Capture the cell that displays the provided text and extract its (X, Y) central coordinate. 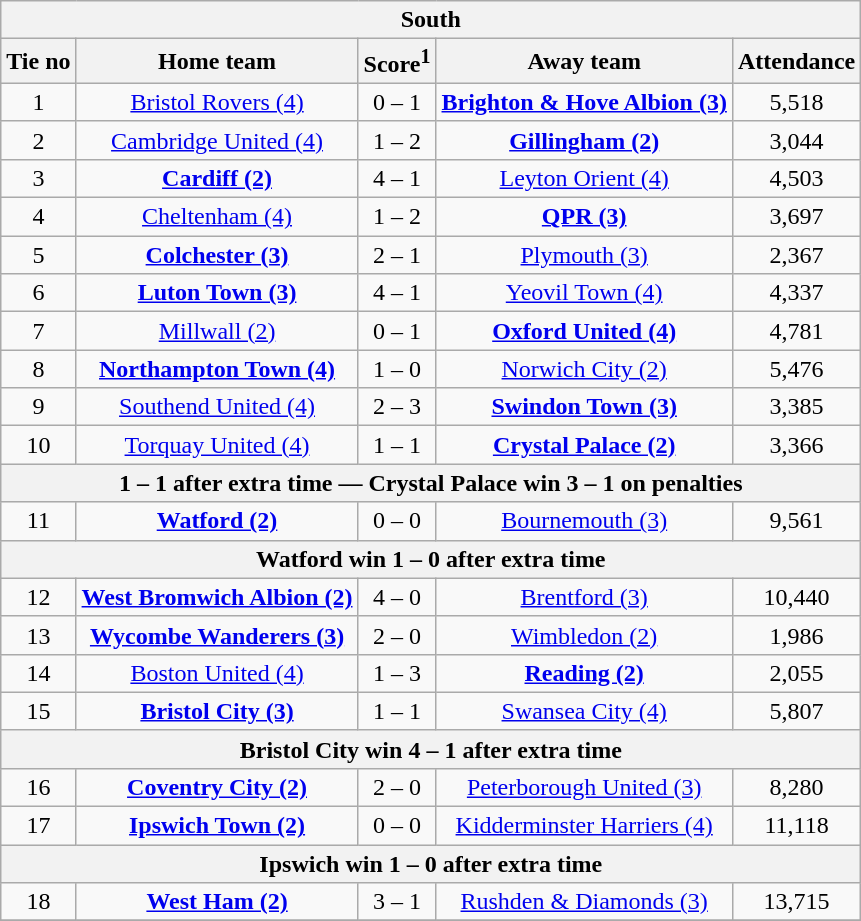
Ipswich win 1 – 0 after extra time (431, 864)
9,561 (796, 521)
Tie no (38, 62)
Brighton & Hove Albion (3) (584, 102)
3,044 (796, 140)
Yeovil Town (4) (584, 293)
Reading (2) (584, 673)
2,055 (796, 673)
Bristol Rovers (4) (217, 102)
15 (38, 711)
Attendance (796, 62)
Bristol City (3) (217, 711)
4,781 (796, 331)
Boston United (4) (217, 673)
2,367 (796, 255)
Bournemouth (3) (584, 521)
6 (38, 293)
3,385 (796, 407)
Bristol City win 4 – 1 after extra time (431, 749)
3,697 (796, 217)
10 (38, 445)
17 (38, 826)
2 – 3 (397, 407)
18 (38, 902)
4 – 0 (397, 597)
Swindon Town (3) (584, 407)
QPR (3) (584, 217)
5,476 (796, 369)
Colchester (3) (217, 255)
4,337 (796, 293)
Coventry City (2) (217, 787)
Peterborough United (3) (584, 787)
Cardiff (2) (217, 178)
Southend United (4) (217, 407)
9 (38, 407)
Gillingham (2) (584, 140)
South (431, 20)
4 (38, 217)
Wycombe Wanderers (3) (217, 635)
Oxford United (4) (584, 331)
14 (38, 673)
Cambridge United (4) (217, 140)
11,118 (796, 826)
5 (38, 255)
Plymouth (3) (584, 255)
Millwall (2) (217, 331)
Swansea City (4) (584, 711)
5,518 (796, 102)
13,715 (796, 902)
2 (38, 140)
Watford (2) (217, 521)
Cheltenham (4) (217, 217)
Brentford (3) (584, 597)
Kidderminster Harriers (4) (584, 826)
Watford win 1 – 0 after extra time (431, 559)
Northampton Town (4) (217, 369)
Score1 (397, 62)
5,807 (796, 711)
Leyton Orient (4) (584, 178)
12 (38, 597)
1,986 (796, 635)
Norwich City (2) (584, 369)
3 (38, 178)
13 (38, 635)
Ipswich Town (2) (217, 826)
1 – 0 (397, 369)
West Bromwich Albion (2) (217, 597)
2 – 1 (397, 255)
Rushden & Diamonds (3) (584, 902)
8 (38, 369)
1 (38, 102)
10,440 (796, 597)
7 (38, 331)
11 (38, 521)
1 – 1 after extra time — Crystal Palace win 3 – 1 on penalties (431, 483)
16 (38, 787)
8,280 (796, 787)
Torquay United (4) (217, 445)
Home team (217, 62)
Crystal Palace (2) (584, 445)
Luton Town (3) (217, 293)
1 – 3 (397, 673)
3,366 (796, 445)
3 – 1 (397, 902)
Away team (584, 62)
Wimbledon (2) (584, 635)
West Ham (2) (217, 902)
4,503 (796, 178)
